Scan for the cell matching the given text and deliver its [x, y] coordinate at center. 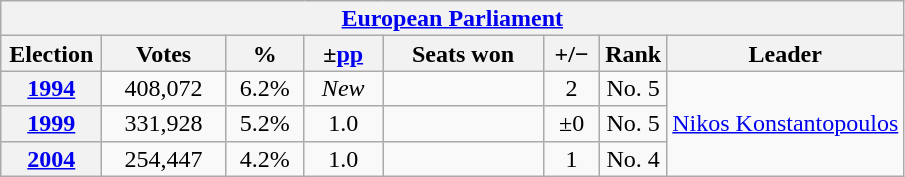
Leader [786, 54]
+/− [572, 54]
Votes [164, 54]
408,072 [164, 88]
Seats won [462, 54]
New [344, 88]
2004 [52, 158]
331,928 [164, 124]
5.2% [264, 124]
No. 4 [634, 158]
European Parliament [452, 18]
Election [52, 54]
1999 [52, 124]
1994 [52, 88]
254,447 [164, 158]
6.2% [264, 88]
±pp [344, 54]
2 [572, 88]
1 [572, 158]
4.2% [264, 158]
Rank [634, 54]
% [264, 54]
±0 [572, 124]
Nikos Konstantopoulos [786, 124]
